Detect which cell encompasses the target text, then output its (X, Y) center coordinate. 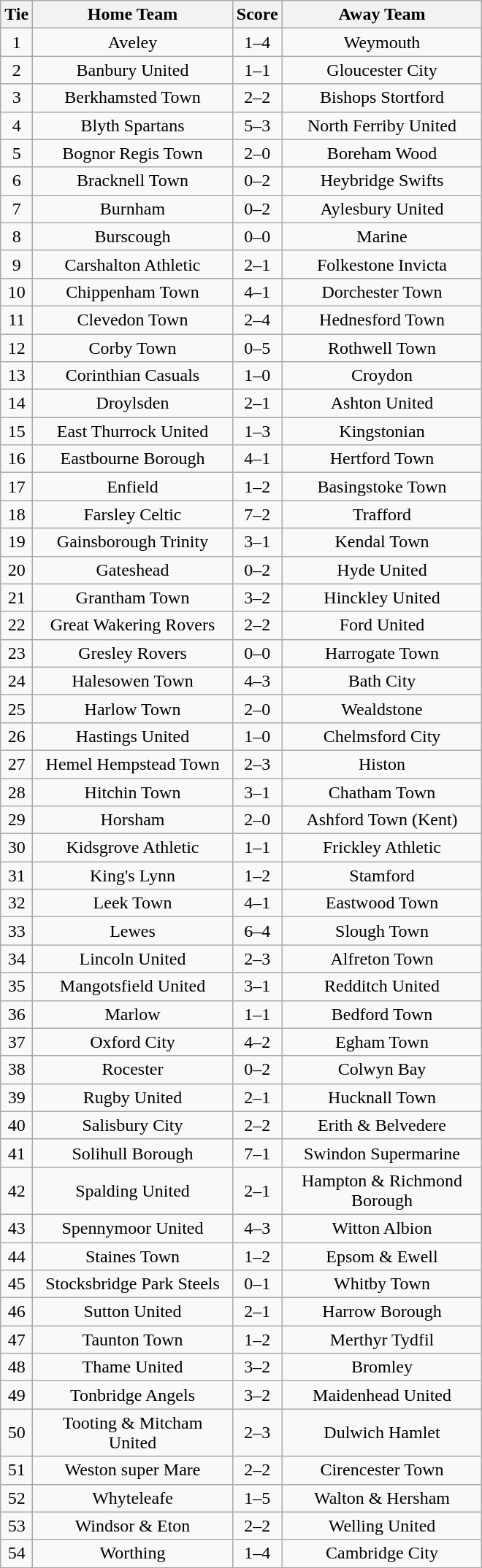
Witton Albion (382, 1228)
Hastings United (133, 736)
Spalding United (133, 1191)
34 (17, 959)
Tooting & Mitcham United (133, 1433)
Kendal Town (382, 542)
43 (17, 1228)
48 (17, 1367)
Carshalton Athletic (133, 264)
Heybridge Swifts (382, 181)
Gainsborough Trinity (133, 542)
King's Lynn (133, 876)
Ashton United (382, 403)
23 (17, 653)
Walton & Hersham (382, 1498)
33 (17, 931)
Dulwich Hamlet (382, 1433)
Harrow Borough (382, 1312)
Hertford Town (382, 459)
13 (17, 376)
Corinthian Casuals (133, 376)
Ford United (382, 625)
Grantham Town (133, 598)
Gateshead (133, 570)
4–2 (257, 1042)
46 (17, 1312)
28 (17, 792)
Chelmsford City (382, 736)
Halesowen Town (133, 681)
Tonbridge Angels (133, 1395)
Stocksbridge Park Steels (133, 1284)
38 (17, 1070)
Hednesford Town (382, 320)
Gresley Rovers (133, 653)
Hinckley United (382, 598)
Score (257, 15)
21 (17, 598)
5–3 (257, 125)
Trafford (382, 514)
50 (17, 1433)
Hyde United (382, 570)
15 (17, 431)
Thame United (133, 1367)
Bognor Regis Town (133, 153)
Staines Town (133, 1256)
Farsley Celtic (133, 514)
Horsham (133, 820)
30 (17, 848)
Harlow Town (133, 708)
Maidenhead United (382, 1395)
Hitchin Town (133, 792)
26 (17, 736)
49 (17, 1395)
Marine (382, 236)
Bracknell Town (133, 181)
4 (17, 125)
Oxford City (133, 1042)
24 (17, 681)
9 (17, 264)
2–4 (257, 320)
Colwyn Bay (382, 1070)
31 (17, 876)
1 (17, 42)
Hucknall Town (382, 1097)
27 (17, 764)
53 (17, 1526)
35 (17, 986)
22 (17, 625)
Clevedon Town (133, 320)
37 (17, 1042)
Welling United (382, 1526)
Chippenham Town (133, 292)
17 (17, 487)
Frickley Athletic (382, 848)
16 (17, 459)
Boreham Wood (382, 153)
41 (17, 1153)
Harrogate Town (382, 653)
5 (17, 153)
6 (17, 181)
Aylesbury United (382, 209)
Cirencester Town (382, 1470)
Croydon (382, 376)
Folkestone Invicta (382, 264)
Marlow (133, 1014)
Merthyr Tydfil (382, 1340)
10 (17, 292)
Lincoln United (133, 959)
Bedford Town (382, 1014)
Droylsden (133, 403)
Burscough (133, 236)
Lewes (133, 931)
1–5 (257, 1498)
Weymouth (382, 42)
Home Team (133, 15)
Windsor & Eton (133, 1526)
Leek Town (133, 903)
Worthing (133, 1553)
Basingstoke Town (382, 487)
3 (17, 98)
32 (17, 903)
Kidsgrove Athletic (133, 848)
25 (17, 708)
39 (17, 1097)
Chatham Town (382, 792)
Histon (382, 764)
7–2 (257, 514)
Whitby Town (382, 1284)
Salisbury City (133, 1125)
Bishops Stortford (382, 98)
19 (17, 542)
Redditch United (382, 986)
East Thurrock United (133, 431)
Erith & Belvedere (382, 1125)
44 (17, 1256)
11 (17, 320)
Burnham (133, 209)
Blyth Spartans (133, 125)
Alfreton Town (382, 959)
51 (17, 1470)
Slough Town (382, 931)
Rocester (133, 1070)
Sutton United (133, 1312)
40 (17, 1125)
Great Wakering Rovers (133, 625)
45 (17, 1284)
18 (17, 514)
Gloucester City (382, 70)
0–1 (257, 1284)
Aveley (133, 42)
42 (17, 1191)
Hampton & Richmond Borough (382, 1191)
29 (17, 820)
12 (17, 348)
Eastbourne Borough (133, 459)
7 (17, 209)
Bath City (382, 681)
Rugby United (133, 1097)
0–5 (257, 348)
Rothwell Town (382, 348)
7–1 (257, 1153)
14 (17, 403)
Whyteleafe (133, 1498)
Swindon Supermarine (382, 1153)
Bromley (382, 1367)
Banbury United (133, 70)
20 (17, 570)
Cambridge City (382, 1553)
8 (17, 236)
Tie (17, 15)
North Ferriby United (382, 125)
2 (17, 70)
1–3 (257, 431)
36 (17, 1014)
Solihull Borough (133, 1153)
Ashford Town (Kent) (382, 820)
Wealdstone (382, 708)
Egham Town (382, 1042)
Mangotsfield United (133, 986)
Away Team (382, 15)
Taunton Town (133, 1340)
Dorchester Town (382, 292)
54 (17, 1553)
Eastwood Town (382, 903)
Hemel Hempstead Town (133, 764)
Weston super Mare (133, 1470)
47 (17, 1340)
Epsom & Ewell (382, 1256)
52 (17, 1498)
Stamford (382, 876)
Spennymoor United (133, 1228)
Enfield (133, 487)
Corby Town (133, 348)
Berkhamsted Town (133, 98)
Kingstonian (382, 431)
6–4 (257, 931)
